Return [x, y] of the center of cell containing provided text 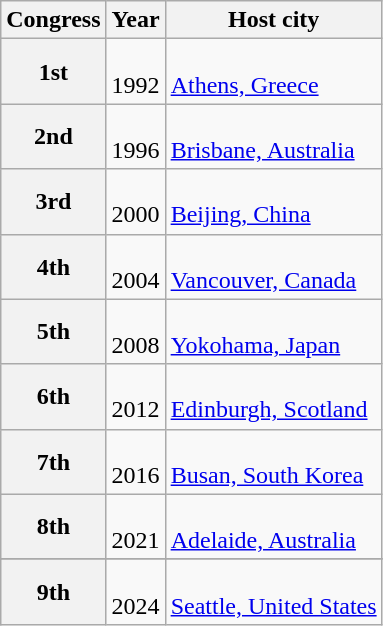
Beijing, China [274, 202]
Athens, Greece [274, 72]
1996 [136, 136]
2012 [136, 396]
2021 [136, 526]
1st [54, 72]
2nd [54, 136]
2004 [136, 266]
Edinburgh, Scotland [274, 396]
6th [54, 396]
Busan, South Korea [274, 462]
5th [54, 332]
2024 [136, 592]
Seattle, United States [274, 592]
8th [54, 526]
Year [136, 20]
3rd [54, 202]
Adelaide, Australia [274, 526]
Vancouver, Canada [274, 266]
1992 [136, 72]
Brisbane, Australia [274, 136]
Yokohama, Japan [274, 332]
9th [54, 592]
Congress [54, 20]
4th [54, 266]
7th [54, 462]
Host city [274, 20]
2008 [136, 332]
2000 [136, 202]
2016 [136, 462]
